Capture the cell that displays the provided text and extract its [X, Y] central coordinate. 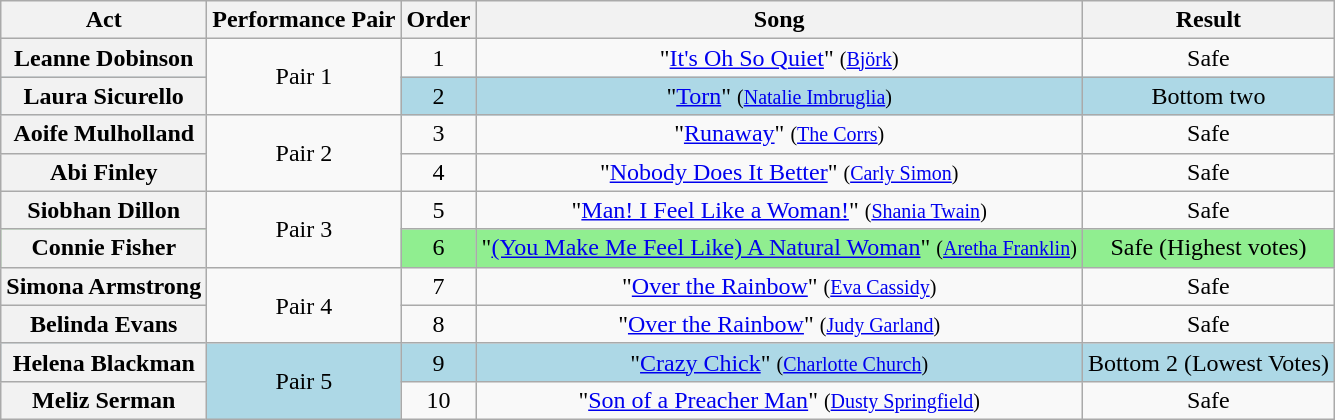
10 [438, 400]
"Crazy Chick" (Charlotte Church) [779, 362]
Act [104, 20]
Result [1208, 20]
Bottom two [1208, 96]
Order [438, 20]
"Runaway" (The Corrs) [779, 134]
Leanne Dobinson [104, 58]
4 [438, 172]
"Nobody Does It Better" (Carly Simon) [779, 172]
"(You Make Me Feel Like) A Natural Woman" (Aretha Franklin) [779, 248]
Bottom 2 (Lowest Votes) [1208, 362]
Pair 5 [304, 381]
Song [779, 20]
"It's Oh So Quiet" (Björk) [779, 58]
Connie Fisher [104, 248]
Pair 2 [304, 153]
Aoife Mulholland [104, 134]
Belinda Evans [104, 324]
Meliz Serman [104, 400]
Abi Finley [104, 172]
Simona Armstrong [104, 286]
7 [438, 286]
Laura Sicurello [104, 96]
9 [438, 362]
Safe (Highest votes) [1208, 248]
"Over the Rainbow" (Eva Cassidy) [779, 286]
3 [438, 134]
2 [438, 96]
Pair 3 [304, 229]
Pair 4 [304, 305]
"Son of a Preacher Man" (Dusty Springfield) [779, 400]
6 [438, 248]
Pair 1 [304, 77]
"Over the Rainbow" (Judy Garland) [779, 324]
Performance Pair [304, 20]
5 [438, 210]
8 [438, 324]
Helena Blackman [104, 362]
Siobhan Dillon [104, 210]
"Torn" (Natalie Imbruglia) [779, 96]
"Man! I Feel Like a Woman!" (Shania Twain) [779, 210]
1 [438, 58]
